Provide the (x, y) coordinate of the cell's center where the given text is located.  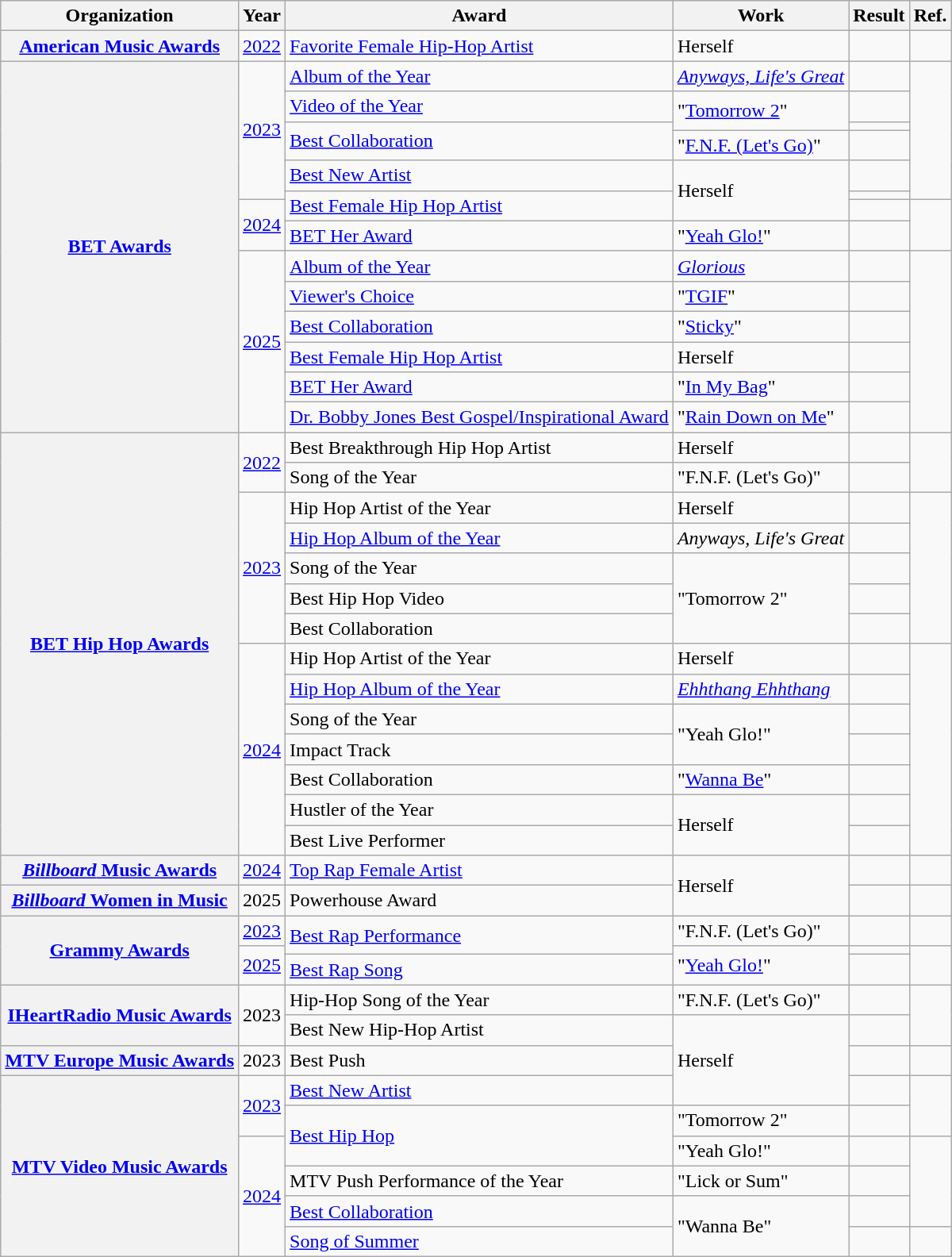
American Music Awards (120, 46)
Impact Track (479, 749)
Billboard Women in Music (120, 901)
Video of the Year (479, 106)
Viewer's Choice (479, 296)
BET Awards (120, 247)
Best Hip Hop Video (479, 598)
"Sticky" (760, 326)
Hip-Hop Song of the Year (479, 1000)
Best Live Performer (479, 840)
"Rain Down on Me" (760, 417)
"Lick or Sum" (760, 1181)
Ehhthang Ehhthang (760, 689)
Best New Hip-Hop Artist (479, 1030)
Year (262, 16)
Grammy Awards (120, 951)
MTV Europe Music Awards (120, 1060)
Glorious (760, 266)
Powerhouse Award (479, 901)
Favorite Female Hip-Hop Artist (479, 46)
Best Breakthrough Hip Hop Artist (479, 448)
Best Rap Performance (479, 935)
Organization (120, 16)
IHeartRadio Music Awards (120, 1015)
"TGIF" (760, 296)
MTV Push Performance of the Year (479, 1181)
Top Rap Female Artist (479, 871)
Result (879, 16)
Best Rap Song (479, 970)
Work (760, 16)
"In My Bag" (760, 387)
Billboard Music Awards (120, 871)
Best Push (479, 1060)
Best Hip Hop (479, 1136)
Song of Summer (479, 1241)
Dr. Bobby Jones Best Gospel/Inspirational Award (479, 417)
Award (479, 16)
BET Hip Hop Awards (120, 644)
Ref. (930, 16)
Hustler of the Year (479, 809)
MTV Video Music Awards (120, 1166)
